From the cell containing the given text, extract its center point as (x, y) coordinate. 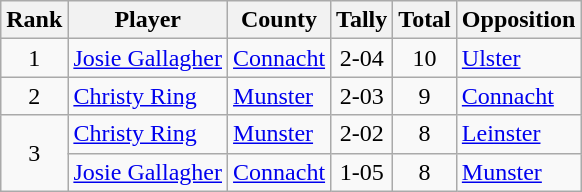
2-03 (362, 96)
1 (34, 58)
Player (148, 20)
County (280, 20)
2 (34, 96)
Leinster (518, 134)
1-05 (362, 172)
2-04 (362, 58)
Total (425, 20)
Ulster (518, 58)
10 (425, 58)
Opposition (518, 20)
9 (425, 96)
Rank (34, 20)
Tally (362, 20)
2-02 (362, 134)
3 (34, 153)
